Capture the cell that displays the provided text and extract its (x, y) central coordinate. 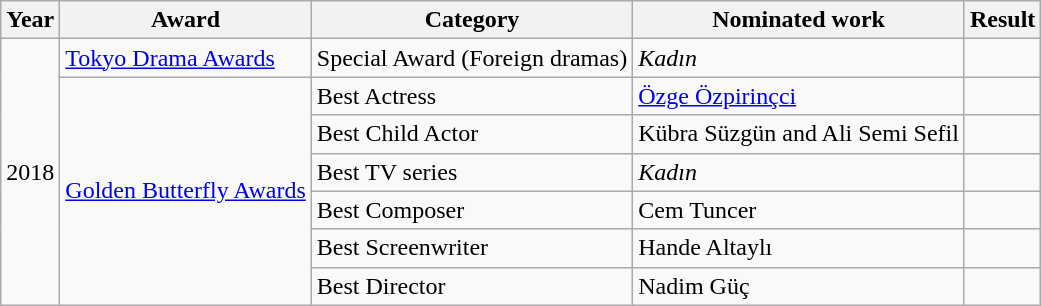
Year (30, 20)
Özge Özpirinçci (799, 96)
Result (1002, 20)
Cem Tuncer (799, 210)
Best Screenwriter (472, 248)
Hande Altaylı (799, 248)
Best Director (472, 286)
Kübra Süzgün and Ali Semi Sefil (799, 134)
2018 (30, 172)
Nadim Güç (799, 286)
Nominated work (799, 20)
Special Award (Foreign dramas) (472, 58)
Tokyo Drama Awards (186, 58)
Golden Butterfly Awards (186, 191)
Best Child Actor (472, 134)
Best TV series (472, 172)
Category (472, 20)
Best Actress (472, 96)
Award (186, 20)
Best Composer (472, 210)
